For the text-containing cell, return its midpoint in [x, y] coordinate format. 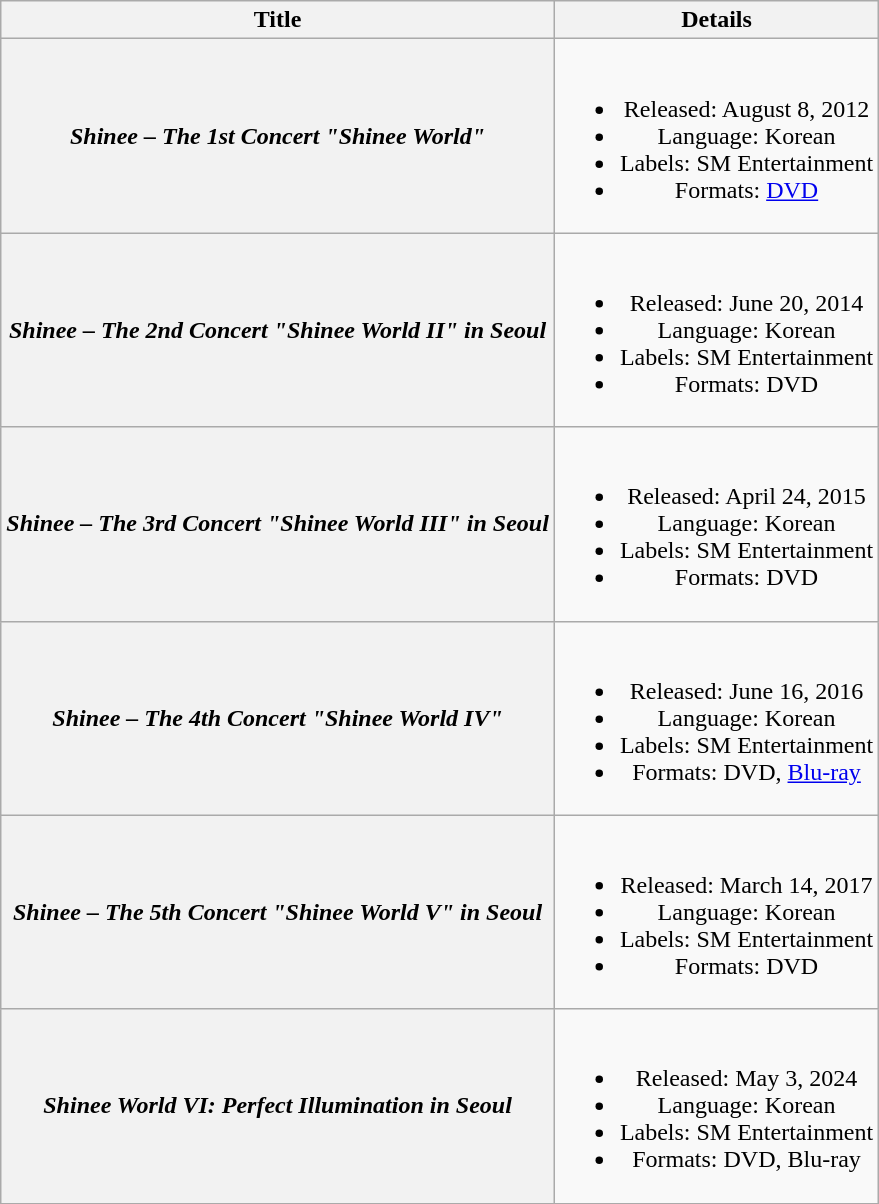
Released: May 3, 2024Language: KoreanLabels: SM EntertainmentFormats: DVD, Blu-ray [716, 1106]
Shinee – The 4th Concert "Shinee World IV" [278, 718]
Released: April 24, 2015Language: KoreanLabels: SM EntertainmentFormats: DVD [716, 524]
Released: August 8, 2012Language: KoreanLabels: SM EntertainmentFormats: DVD [716, 136]
Shinee – The 2nd Concert "Shinee World II" in Seoul [278, 330]
Details [716, 20]
Title [278, 20]
Shinee World VI: Perfect Illumination in Seoul [278, 1106]
Released: March 14, 2017Language: KoreanLabels: SM EntertainmentFormats: DVD [716, 912]
Shinee – The 1st Concert "Shinee World" [278, 136]
Released: June 16, 2016Language: KoreanLabels: SM EntertainmentFormats: DVD, Blu-ray [716, 718]
Released: June 20, 2014Language: KoreanLabels: SM EntertainmentFormats: DVD [716, 330]
Shinee – The 5th Concert "Shinee World V" in Seoul [278, 912]
Shinee – The 3rd Concert "Shinee World III" in Seoul [278, 524]
